Extract the (x, y) coordinate from the center of the cell holding the provided text.  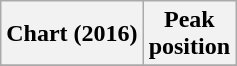
Chart (2016) (72, 34)
Peakposition (189, 34)
